Detect which cell encompasses the target text, then output its (x, y) center coordinate. 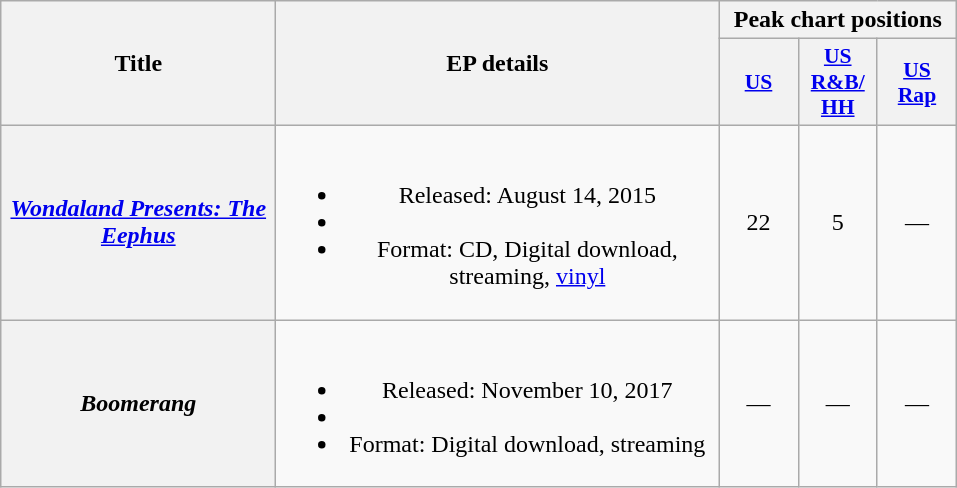
US (758, 82)
5 (838, 222)
US Rap (916, 82)
Released: November 10, 2017Format: Digital download, streaming (498, 404)
EP details (498, 64)
Released: August 14, 2015Format: CD, Digital download, streaming, vinyl (498, 222)
Peak chart positions (838, 20)
22 (758, 222)
Wondaland Presents: The Eephus (138, 222)
Boomerang (138, 404)
US R&B/HH (838, 82)
Title (138, 64)
